Detect which cell encompasses the target text, then output its [x, y] center coordinate. 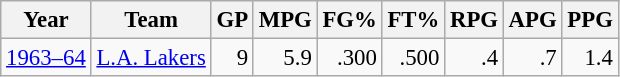
1963–64 [46, 58]
9 [232, 58]
5.9 [285, 58]
.7 [532, 58]
APG [532, 20]
MPG [285, 20]
GP [232, 20]
.500 [414, 58]
FG% [350, 20]
.4 [474, 58]
RPG [474, 20]
1.4 [590, 58]
PPG [590, 20]
L.A. Lakers [151, 58]
FT% [414, 20]
Team [151, 20]
Year [46, 20]
.300 [350, 58]
